Locate the cell with the specified text and output its (x, y) center coordinate. 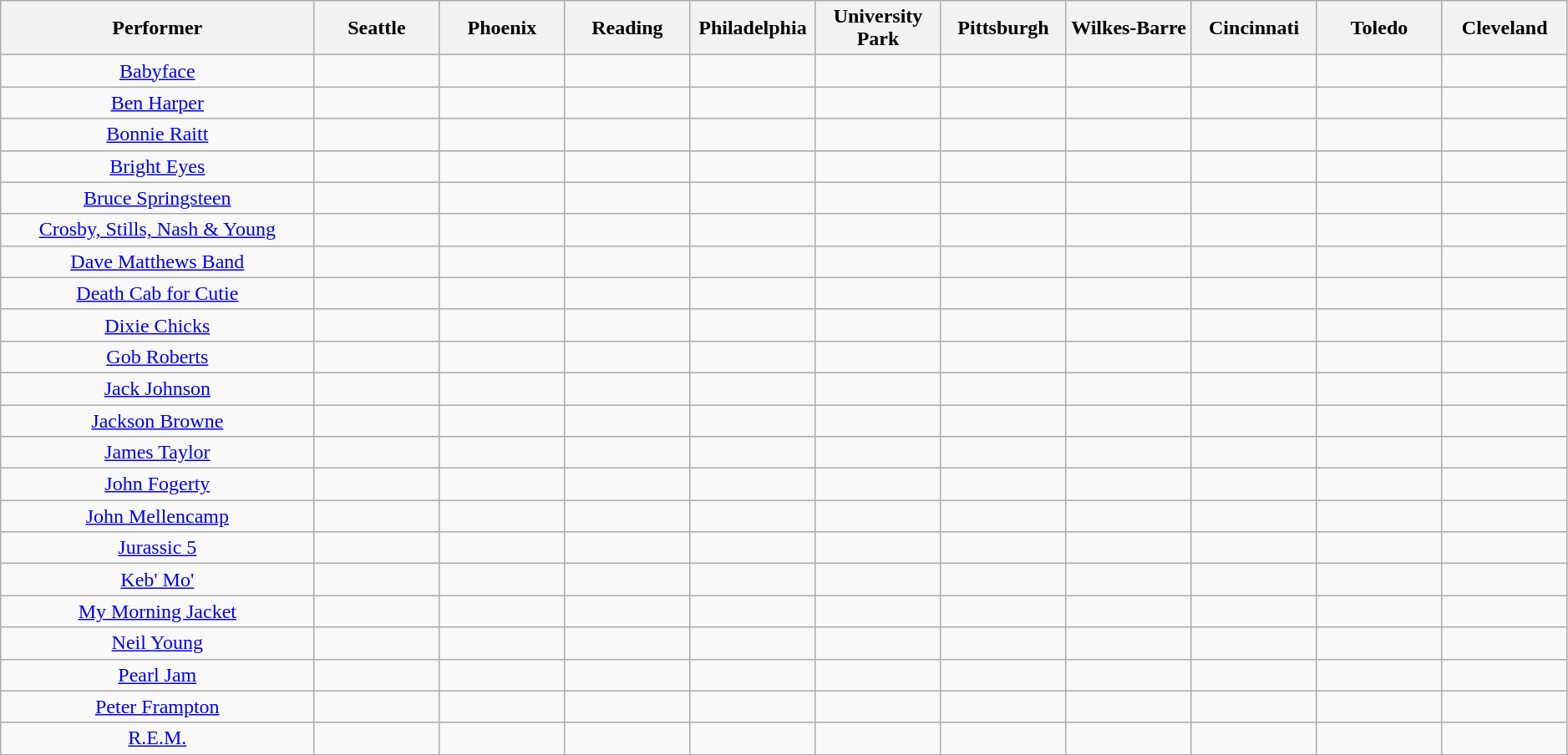
Pearl Jam (157, 675)
Reading (627, 28)
Babyface (157, 71)
Jackson Browne (157, 420)
Ben Harper (157, 103)
Death Cab for Cutie (157, 293)
Bruce Springsteen (157, 198)
Cleveland (1505, 28)
University Park (878, 28)
Crosby, Stills, Nash & Young (157, 230)
Peter Frampton (157, 707)
Bonnie Raitt (157, 134)
Jurassic 5 (157, 548)
Bright Eyes (157, 166)
Seattle (377, 28)
Keb' Mo' (157, 580)
My Morning Jacket (157, 611)
Performer (157, 28)
R.E.M. (157, 738)
John Mellencamp (157, 516)
Neil Young (157, 643)
Cincinnati (1254, 28)
Toledo (1379, 28)
James Taylor (157, 453)
Dave Matthews Band (157, 261)
Pittsburgh (1003, 28)
Gob Roberts (157, 357)
John Fogerty (157, 484)
Dixie Chicks (157, 325)
Phoenix (502, 28)
Jack Johnson (157, 388)
Wilkes-Barre (1129, 28)
Philadelphia (753, 28)
